Detect which cell encompasses the target text, then output its (x, y) center coordinate. 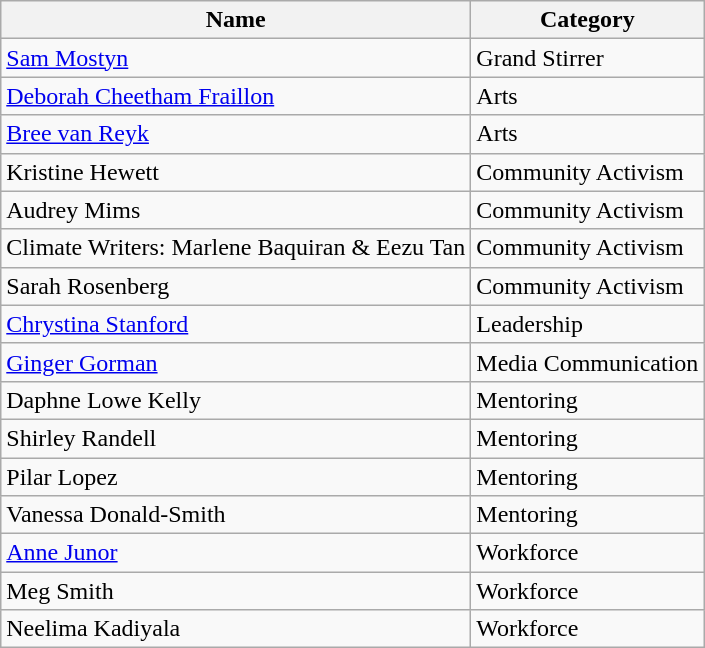
Pilar Lopez (236, 477)
Climate Writers: Marlene Baquiran & Eezu Tan (236, 248)
Vanessa Donald-Smith (236, 515)
Grand Stirrer (588, 58)
Sarah Rosenberg (236, 286)
Anne Junor (236, 553)
Bree van Reyk (236, 134)
Deborah Cheetham Fraillon (236, 96)
Sam Mostyn (236, 58)
Media Communication (588, 362)
Ginger Gorman (236, 362)
Leadership (588, 324)
Chrystina Stanford (236, 324)
Name (236, 20)
Shirley Randell (236, 438)
Kristine Hewett (236, 172)
Category (588, 20)
Daphne Lowe Kelly (236, 400)
Neelima Kadiyala (236, 629)
Meg Smith (236, 591)
Audrey Mims (236, 210)
